Pinpoint the cell where the given text exists, returning its [X, Y] midpoint coordinate. 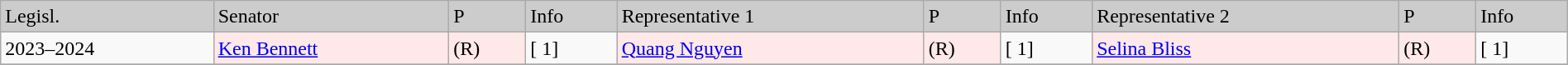
Senator [331, 17]
Quang Nguyen [771, 48]
Selina Bliss [1245, 48]
Representative 1 [771, 17]
2023–2024 [108, 48]
Legisl. [108, 17]
Representative 2 [1245, 17]
Ken Bennett [331, 48]
